Detect which cell encompasses the target text, then output its (x, y) center coordinate. 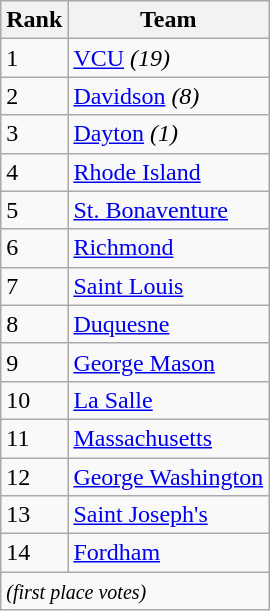
Duquesne (168, 324)
Team (168, 20)
4 (34, 172)
George Washington (168, 477)
9 (34, 362)
Davidson (8) (168, 96)
Rhode Island (168, 172)
5 (34, 210)
10 (34, 400)
8 (34, 324)
Dayton (1) (168, 134)
Massachusetts (168, 438)
Richmond (168, 248)
6 (34, 248)
3 (34, 134)
11 (34, 438)
St. Bonaventure (168, 210)
(first place votes) (135, 591)
La Salle (168, 400)
12 (34, 477)
Fordham (168, 553)
13 (34, 515)
Saint Louis (168, 286)
George Mason (168, 362)
VCU (19) (168, 58)
14 (34, 553)
Saint Joseph's (168, 515)
7 (34, 286)
Rank (34, 20)
2 (34, 96)
1 (34, 58)
